Capture the cell that displays the provided text and extract its (x, y) central coordinate. 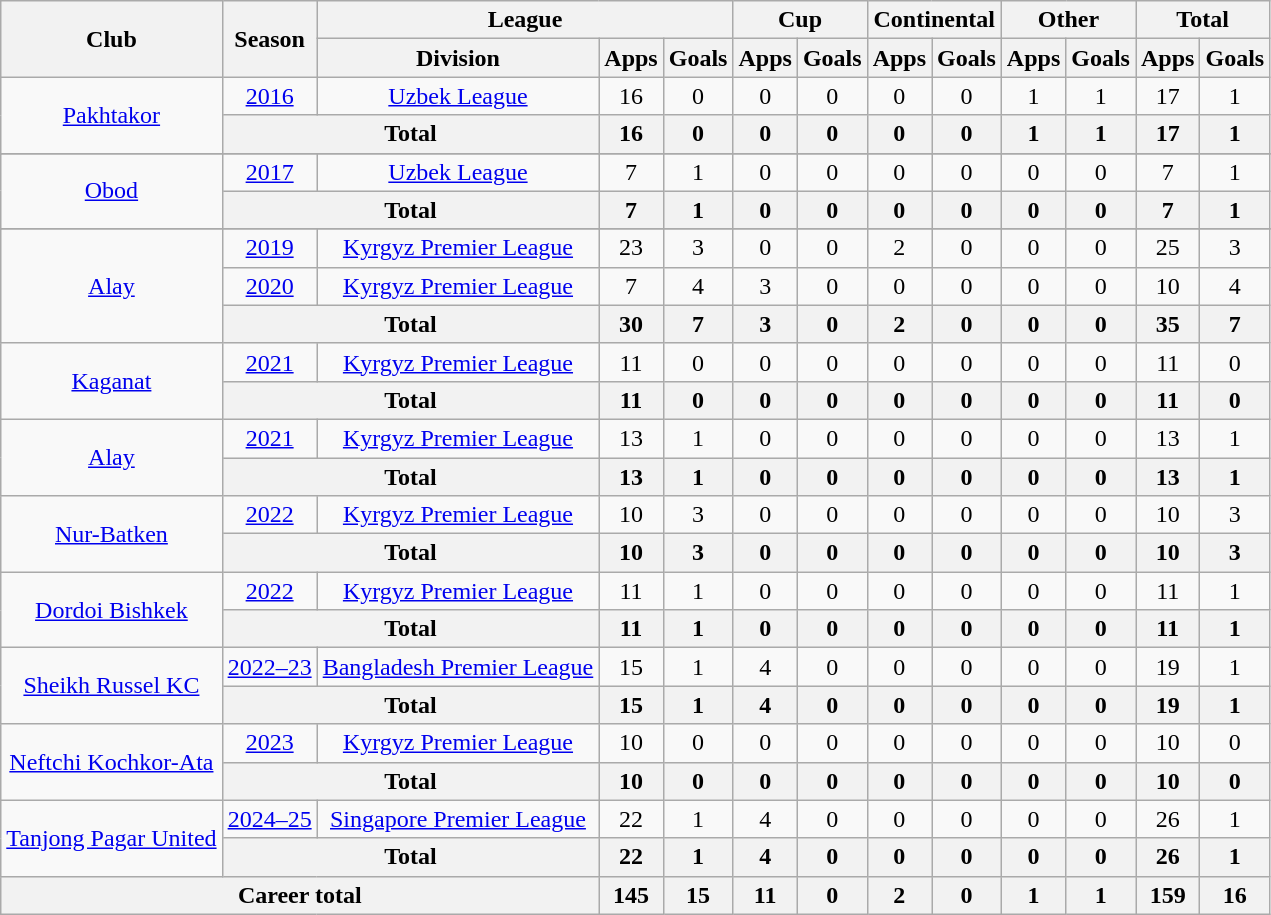
Other (1068, 20)
25 (1168, 248)
2020 (270, 286)
35 (1168, 324)
Continental (934, 20)
Bangladesh Premier League (458, 667)
2024–25 (270, 819)
Club (112, 39)
League (525, 20)
2023 (270, 743)
145 (631, 895)
2022–23 (270, 667)
159 (1168, 895)
Obod (112, 191)
Career total (300, 895)
23 (631, 248)
Pakhtakor (112, 115)
Dordoi Bishkek (112, 610)
Division (458, 58)
Sheikh Russel KC (112, 686)
2017 (270, 172)
Kaganat (112, 381)
Tanjong Pagar United (112, 838)
2019 (270, 248)
Singapore Premier League (458, 819)
Cup (800, 20)
Nur-Batken (112, 534)
2016 (270, 96)
30 (631, 324)
Neftchi Kochkor-Ata (112, 762)
Season (270, 39)
